Pinpoint the cell where the given text exists, returning its (x, y) midpoint coordinate. 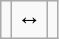
↔ (30, 20)
